Scan for the cell matching the given text and deliver its [x, y] coordinate at center. 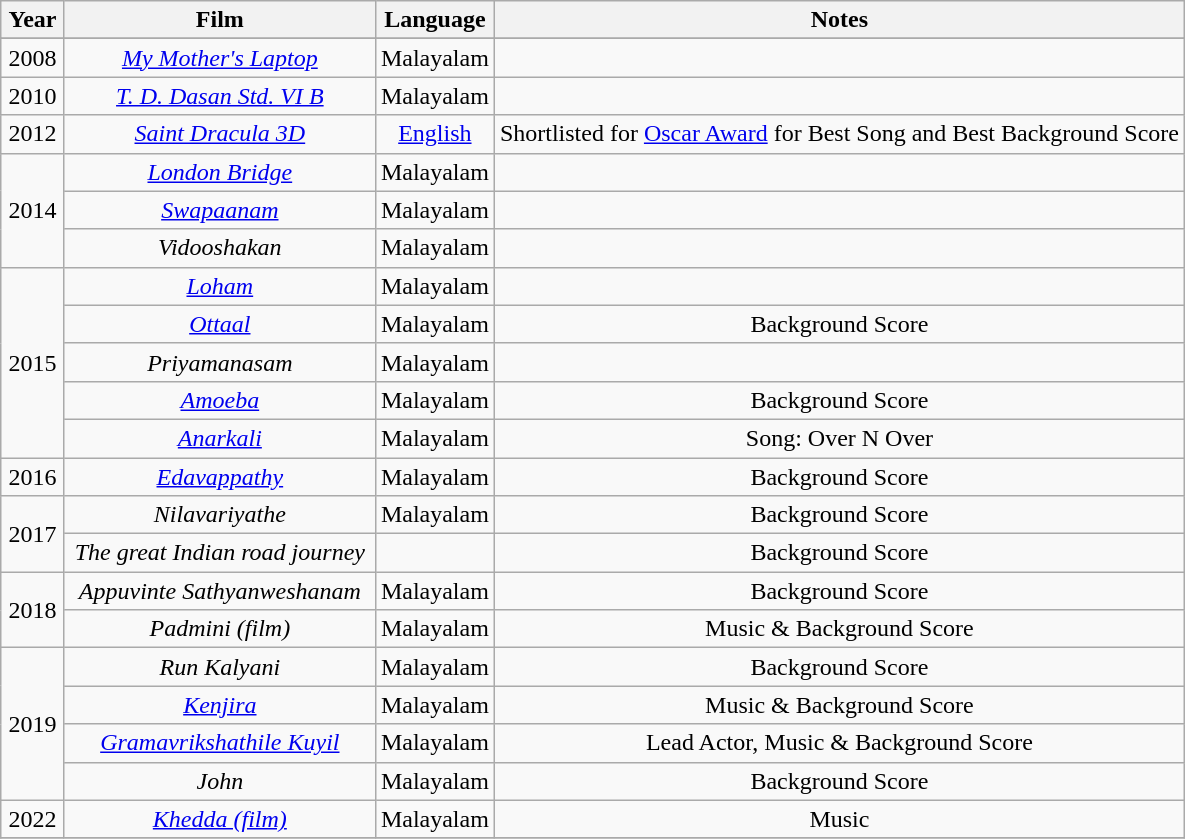
London Bridge [220, 172]
Kenjira [220, 705]
2015 [33, 362]
Amoeba [220, 400]
Song: Over N Over [839, 438]
2019 [33, 724]
My Mother's Laptop [220, 58]
2008 [33, 58]
Vidooshakan [220, 248]
Khedda (film) [220, 819]
Gramavrikshathile Kuyil [220, 743]
Film [220, 20]
Year [33, 20]
The great Indian road journey [220, 553]
English [434, 134]
2017 [33, 534]
Appuvinte Sathyanweshanam [220, 591]
Loham [220, 286]
Edavappathy [220, 477]
Notes [839, 20]
Nilavariyathe [220, 515]
2012 [33, 134]
Run Kalyani [220, 667]
2014 [33, 210]
Shortlisted for Oscar Award for Best Song and Best Background Score [839, 134]
Priyamanasam [220, 362]
Saint Dracula 3D [220, 134]
Ottaal [220, 324]
2016 [33, 477]
Lead Actor, Music & Background Score [839, 743]
John [220, 781]
2010 [33, 96]
2018 [33, 610]
T. D. Dasan Std. VI B [220, 96]
2022 [33, 819]
Swapaanam [220, 210]
Music [839, 819]
Language [434, 20]
Padmini (film) [220, 629]
Anarkali [220, 438]
